Pinpoint the cell where the given text exists, returning its (x, y) midpoint coordinate. 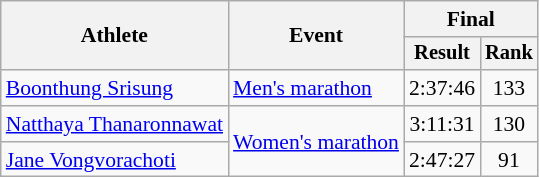
Natthaya Thanaronnawat (114, 124)
Final (471, 19)
Women's marathon (316, 142)
Athlete (114, 36)
130 (509, 124)
Result (442, 54)
133 (509, 88)
Boonthung Srisung (114, 88)
Men's marathon (316, 88)
2:37:46 (442, 88)
Rank (509, 54)
Event (316, 36)
3:11:31 (442, 124)
